Provide the (X, Y) coordinate of the cell's center where the given text is located.  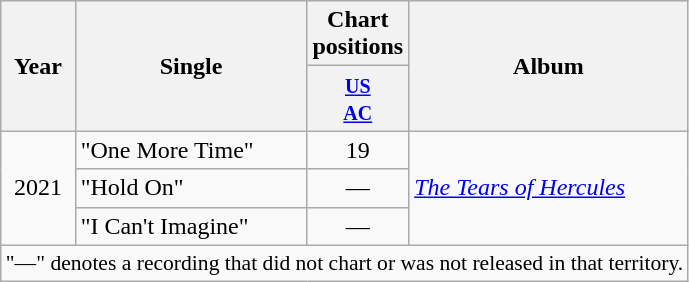
The Tears of Hercules (549, 188)
Album (549, 66)
"Hold On" (191, 188)
"One More Time" (191, 150)
19 (358, 150)
Single (191, 66)
"—" denotes a recording that did not chart or was not released in that territory. (345, 263)
USAC (358, 98)
2021 (38, 188)
Year (38, 66)
Chart positions (358, 34)
"I Can't Imagine" (191, 226)
